From the cell containing the given text, extract its center point as (X, Y) coordinate. 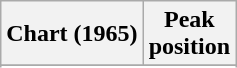
Peak position (189, 34)
Chart (1965) (72, 34)
